Provide the [X, Y] coordinate of the cell's center where the given text is located.  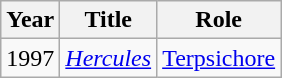
Hercules [108, 58]
Title [108, 20]
Terpsichore [219, 58]
Year [30, 20]
Role [219, 20]
1997 [30, 58]
